For the text-containing cell, return its midpoint in (X, Y) coordinate format. 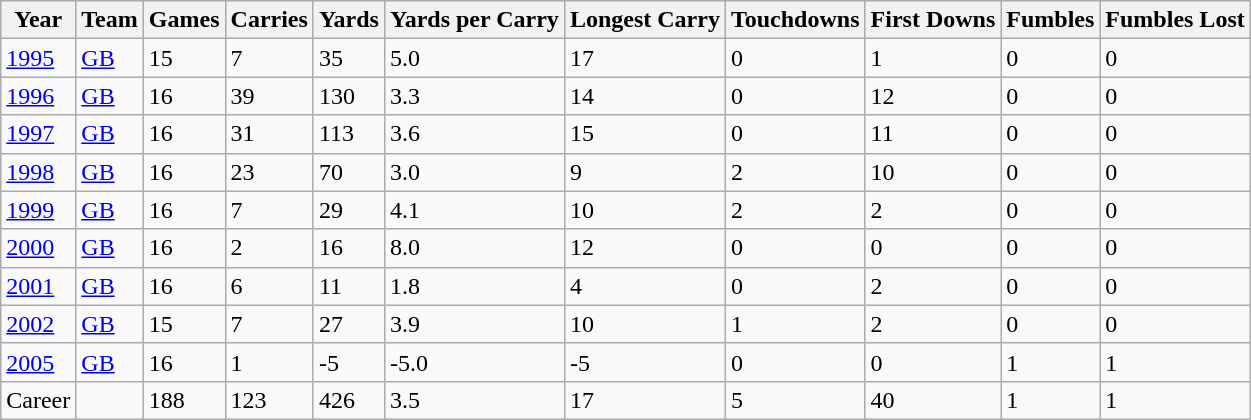
5 (795, 400)
Touchdowns (795, 20)
1995 (38, 58)
3.5 (474, 400)
123 (269, 400)
2001 (38, 286)
3.3 (474, 96)
1.8 (474, 286)
Fumbles Lost (1175, 20)
35 (348, 58)
Longest Carry (644, 20)
Yards (348, 20)
3.6 (474, 134)
2002 (38, 324)
3.9 (474, 324)
188 (184, 400)
29 (348, 210)
23 (269, 172)
426 (348, 400)
8.0 (474, 248)
31 (269, 134)
2005 (38, 362)
Games (184, 20)
Carries (269, 20)
3.0 (474, 172)
Yards per Carry (474, 20)
1999 (38, 210)
-5.0 (474, 362)
1996 (38, 96)
Fumbles (1050, 20)
Year (38, 20)
27 (348, 324)
Career (38, 400)
2000 (38, 248)
40 (933, 400)
1998 (38, 172)
First Downs (933, 20)
1997 (38, 134)
113 (348, 134)
70 (348, 172)
130 (348, 96)
5.0 (474, 58)
6 (269, 286)
4 (644, 286)
Team (110, 20)
39 (269, 96)
9 (644, 172)
14 (644, 96)
4.1 (474, 210)
